Capture the cell that displays the provided text and extract its [x, y] central coordinate. 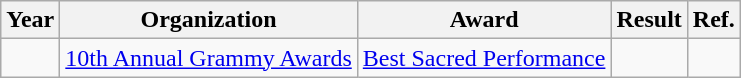
Best Sacred Performance [484, 58]
Award [484, 20]
Organization [208, 20]
10th Annual Grammy Awards [208, 58]
Result [649, 20]
Ref. [714, 20]
Year [30, 20]
